From the cell containing the given text, extract its center point as (x, y) coordinate. 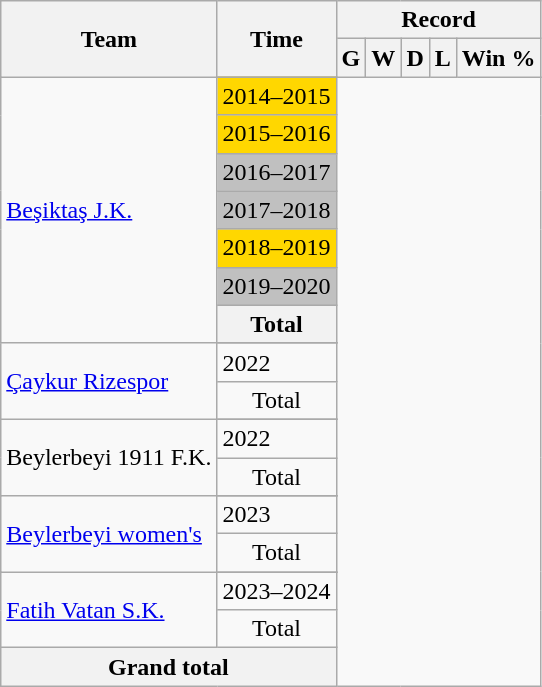
2019–2020 (276, 286)
2023–2024 (276, 591)
L (442, 58)
Beşiktaş J.K. (109, 210)
Grand total (168, 667)
Beylerbeyi women's (109, 534)
2018–2019 (276, 248)
W (384, 58)
D (415, 58)
2014–2015 (276, 96)
Beylerbeyi 1911 F.K. (109, 457)
Team (109, 39)
G (351, 58)
Record (438, 20)
2017–2018 (276, 210)
2016–2017 (276, 172)
Win % (498, 58)
Time (276, 39)
Fatih Vatan S.K. (109, 610)
2015–2016 (276, 134)
Çaykur Rizespor (109, 381)
2023 (276, 515)
